For the text-containing cell, return its midpoint in (X, Y) coordinate format. 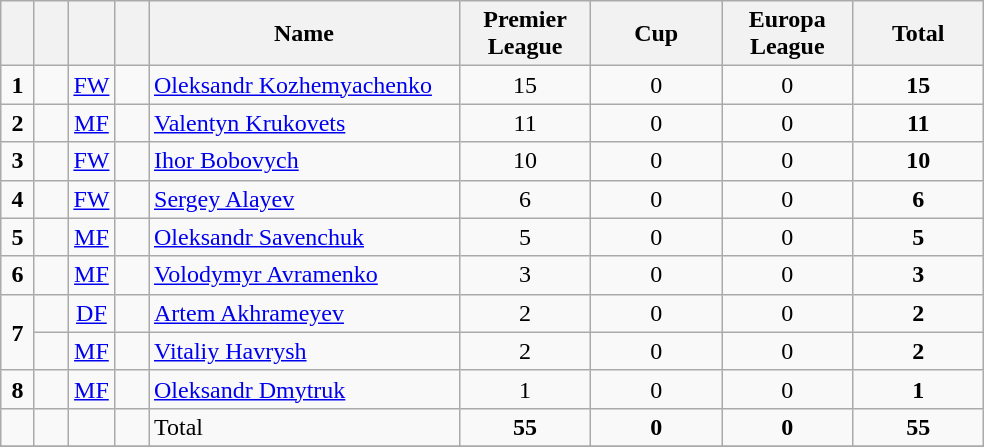
Oleksandr Dmytruk (304, 389)
Oleksandr Kozhemyachenko (304, 85)
8 (18, 389)
Artem Akhrameyev (304, 313)
Cup (656, 34)
Volodymyr Avramenko (304, 275)
Name (304, 34)
Europa League (788, 34)
4 (18, 199)
Oleksandr Savenchuk (304, 237)
Premier League (526, 34)
Valentyn Krukovets (304, 123)
DF (92, 313)
7 (18, 332)
Ihor Bobovych (304, 161)
Sergey Alayev (304, 199)
Vitaliy Havrysh (304, 351)
